Return (X, Y) of the center of cell containing provided text 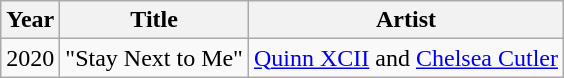
Quinn XCII and Chelsea Cutler (406, 58)
2020 (30, 58)
Artist (406, 20)
Year (30, 20)
Title (154, 20)
"Stay Next to Me" (154, 58)
